From the cell containing the given text, extract its center point as (X, Y) coordinate. 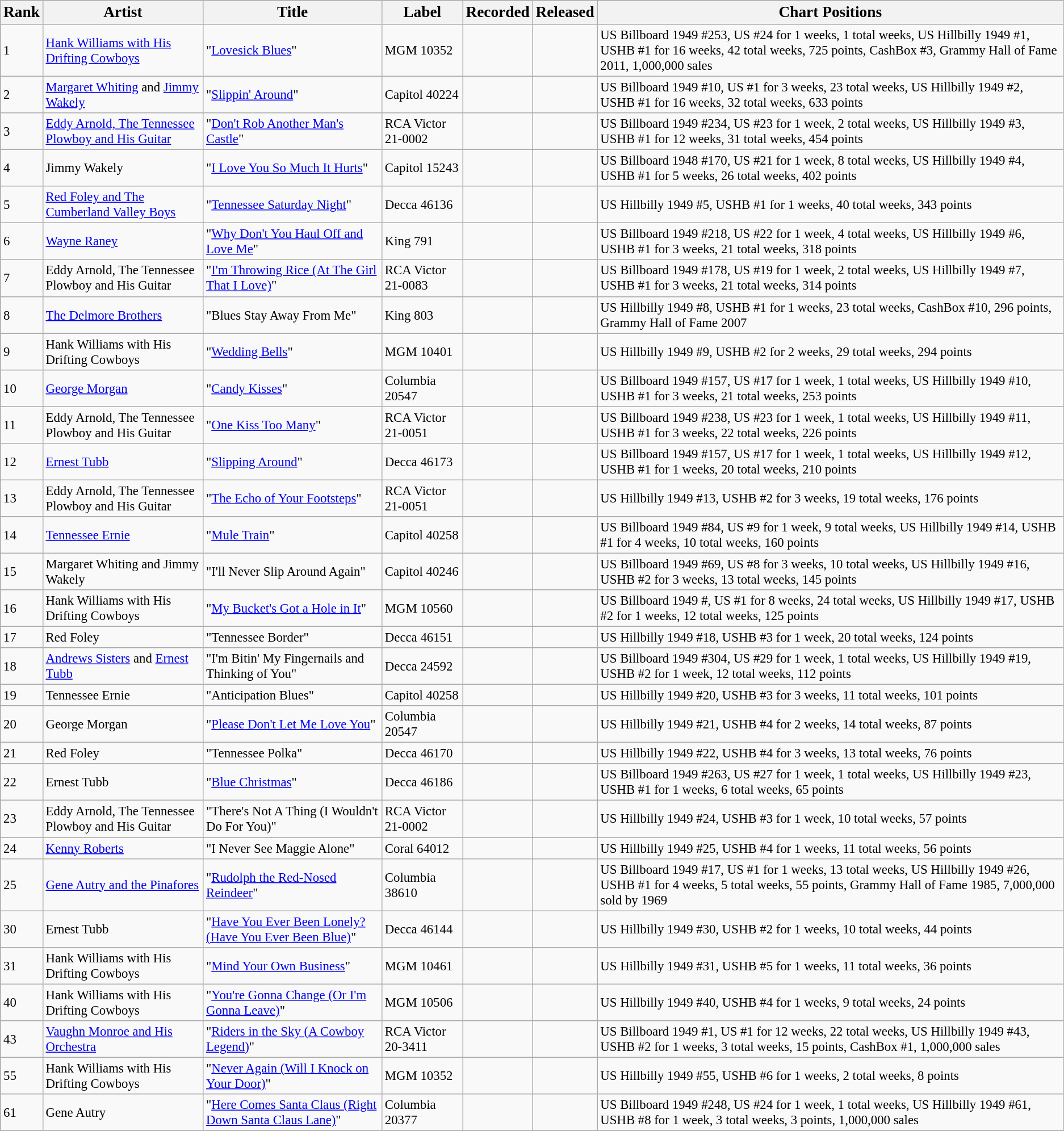
Andrews Sisters and Ernest Tubb (123, 667)
Label (422, 12)
"Blue Christmas" (293, 782)
King 791 (422, 242)
US Hillbilly 1949 #24, USHB #3 for 1 week, 10 total weeks, 57 points (830, 819)
US Billboard 1949 #157, US #17 for 1 week, 1 total weeks, US Hillbilly 1949 #10, USHB #1 for 3 weeks, 21 total weeks, 253 points (830, 388)
"Mule Train" (293, 535)
Decca 46136 (422, 204)
Chart Positions (830, 12)
Coral 64012 (422, 848)
4 (22, 168)
20 (22, 724)
21 (22, 753)
Capitol 15243 (422, 168)
30 (22, 929)
MGM 10401 (422, 352)
"Mind Your Own Business" (293, 965)
US Hillbilly 1949 #8, USHB #1 for 1 weeks, 23 total weeks, CashBox #10, 296 points, Grammy Hall of Fame 2007 (830, 315)
"Rudolph the Red-Nosed Reindeer" (293, 885)
22 (22, 782)
Rank (22, 12)
18 (22, 667)
US Billboard 1949 #218, US #22 for 1 week, 4 total weeks, US Hillbilly 1949 #6, USHB #1 for 3 weeks, 21 total weeks, 318 points (830, 242)
"Anticipation Blues" (293, 696)
"I Never See Maggie Alone" (293, 848)
17 (22, 638)
"There's Not A Thing (I Wouldn't Do For You)" (293, 819)
16 (22, 609)
RCA Victor 21-0083 (422, 278)
"One Kiss Too Many" (293, 425)
Decca 46186 (422, 782)
"Slipping Around" (293, 462)
RCA Victor 20-3411 (422, 1039)
Decca 24592 (422, 667)
Wayne Raney (123, 242)
US Billboard 1949 #234, US #23 for 1 week, 2 total weeks, US Hillbilly 1949 #3, USHB #1 for 12 weeks, 31 total weeks, 454 points (830, 132)
10 (22, 388)
Artist (123, 12)
Gene Autry (123, 1113)
"Lovesick Blues" (293, 51)
Gene Autry and the Pinafores (123, 885)
Capitol 40246 (422, 571)
"Don't Rob Another Man's Castle" (293, 132)
6 (22, 242)
13 (22, 499)
MGM 10461 (422, 965)
"I Love You So Much It Hurts" (293, 168)
"Blues Stay Away From Me" (293, 315)
US Billboard 1949 #248, US #24 for 1 week, 1 total weeks, US Hillbilly 1949 #61, USHB #8 for 1 week, 3 total weeks, 3 points, 1,000,000 sales (830, 1113)
Decca 46151 (422, 638)
US Billboard 1948 #170, US #21 for 1 week, 8 total weeks, US Hillbilly 1949 #4, USHB #1 for 5 weeks, 26 total weeks, 402 points (830, 168)
"You're Gonna Change (Or I'm Gonna Leave)" (293, 1003)
7 (22, 278)
"Wedding Bells" (293, 352)
15 (22, 571)
"Riders in the Sky (A Cowboy Legend)" (293, 1039)
US Hillbilly 1949 #30, USHB #2 for 1 weeks, 10 total weeks, 44 points (830, 929)
14 (22, 535)
61 (22, 1113)
"The Echo of Your Footsteps" (293, 499)
"I'm Bitin' My Fingernails and Thinking of You" (293, 667)
"Here Comes Santa Claus (Right Down Santa Claus Lane)" (293, 1113)
US Hillbilly 1949 #40, USHB #4 for 1 weeks, 9 total weeks, 24 points (830, 1003)
MGM 10506 (422, 1003)
US Billboard 1949 #178, US #19 for 1 week, 2 total weeks, US Hillbilly 1949 #7, USHB #1 for 3 weeks, 21 total weeks, 314 points (830, 278)
3 (22, 132)
Columbia 20377 (422, 1113)
"Tennessee Polka" (293, 753)
US Billboard 1949 #10, US #1 for 3 weeks, 23 total weeks, US Hillbilly 1949 #2, USHB #1 for 16 weeks, 32 total weeks, 633 points (830, 95)
11 (22, 425)
US Hillbilly 1949 #20, USHB #3 for 3 weeks, 11 total weeks, 101 points (830, 696)
Decca 46173 (422, 462)
US Hillbilly 1949 #21, USHB #4 for 2 weeks, 14 total weeks, 87 points (830, 724)
24 (22, 848)
Capitol 40224 (422, 95)
"Never Again (Will I Knock on Your Door)" (293, 1075)
Title (293, 12)
"Have You Ever Been Lonely? (Have You Ever Been Blue)" (293, 929)
US Billboard 1949 #263, US #27 for 1 week, 1 total weeks, US Hillbilly 1949 #23, USHB #1 for 1 weeks, 6 total weeks, 65 points (830, 782)
1 (22, 51)
Released (565, 12)
"I'm Throwing Rice (At The Girl That I Love)" (293, 278)
12 (22, 462)
US Hillbilly 1949 #55, USHB #6 for 1 weeks, 2 total weeks, 8 points (830, 1075)
"Tennessee Border" (293, 638)
43 (22, 1039)
US Billboard 1949 #, US #1 for 8 weeks, 24 total weeks, US Hillbilly 1949 #17, USHB #2 for 1 weeks, 12 total weeks, 125 points (830, 609)
Jimmy Wakely (123, 168)
US Hillbilly 1949 #9, USHB #2 for 2 weeks, 29 total weeks, 294 points (830, 352)
23 (22, 819)
Decca 46170 (422, 753)
"My Bucket's Got a Hole in It" (293, 609)
9 (22, 352)
"Candy Kisses" (293, 388)
Vaughn Monroe and His Orchestra (123, 1039)
40 (22, 1003)
US Hillbilly 1949 #31, USHB #5 for 1 weeks, 11 total weeks, 36 points (830, 965)
25 (22, 885)
US Billboard 1949 #304, US #29 for 1 week, 1 total weeks, US Hillbilly 1949 #19, USHB #2 for 1 week, 12 total weeks, 112 points (830, 667)
US Hillbilly 1949 #25, USHB #4 for 1 weeks, 11 total weeks, 56 points (830, 848)
Kenny Roberts (123, 848)
"Please Don't Let Me Love You" (293, 724)
Recorded (497, 12)
"I'll Never Slip Around Again" (293, 571)
US Billboard 1949 #69, US #8 for 3 weeks, 10 total weeks, US Hillbilly 1949 #16, USHB #2 for 3 weeks, 13 total weeks, 145 points (830, 571)
US Billboard 1949 #84, US #9 for 1 week, 9 total weeks, US Hillbilly 1949 #14, USHB #1 for 4 weeks, 10 total weeks, 160 points (830, 535)
19 (22, 696)
55 (22, 1075)
2 (22, 95)
"Why Don't You Haul Off and Love Me" (293, 242)
US Hillbilly 1949 #22, USHB #4 for 3 weeks, 13 total weeks, 76 points (830, 753)
King 803 (422, 315)
The Delmore Brothers (123, 315)
"Tennessee Saturday Night" (293, 204)
US Billboard 1949 #157, US #17 for 1 week, 1 total weeks, US Hillbilly 1949 #12, USHB #1 for 1 weeks, 20 total weeks, 210 points (830, 462)
US Hillbilly 1949 #13, USHB #2 for 3 weeks, 19 total weeks, 176 points (830, 499)
31 (22, 965)
"Slippin' Around" (293, 95)
US Hillbilly 1949 #5, USHB #1 for 1 weeks, 40 total weeks, 343 points (830, 204)
5 (22, 204)
US Hillbilly 1949 #18, USHB #3 for 1 week, 20 total weeks, 124 points (830, 638)
MGM 10560 (422, 609)
Decca 46144 (422, 929)
8 (22, 315)
Red Foley and The Cumberland Valley Boys (123, 204)
Columbia 38610 (422, 885)
US Billboard 1949 #238, US #23 for 1 week, 1 total weeks, US Hillbilly 1949 #11, USHB #1 for 3 weeks, 22 total weeks, 226 points (830, 425)
